Scan for the cell matching the given text and deliver its (x, y) coordinate at center. 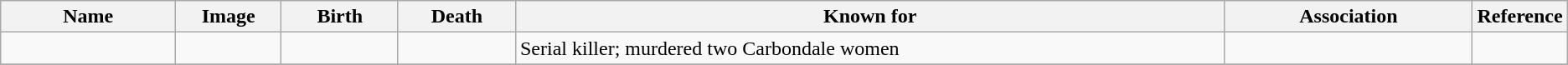
Known for (869, 17)
Serial killer; murdered two Carbondale women (869, 48)
Name (89, 17)
Association (1349, 17)
Birth (340, 17)
Death (456, 17)
Image (229, 17)
Reference (1519, 17)
